Return (X, Y) of the center of cell containing provided text 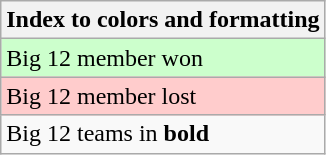
Big 12 teams in bold (163, 134)
Big 12 member lost (163, 96)
Index to colors and formatting (163, 20)
Big 12 member won (163, 58)
